Locate the cell with the specified text and output its [X, Y] center coordinate. 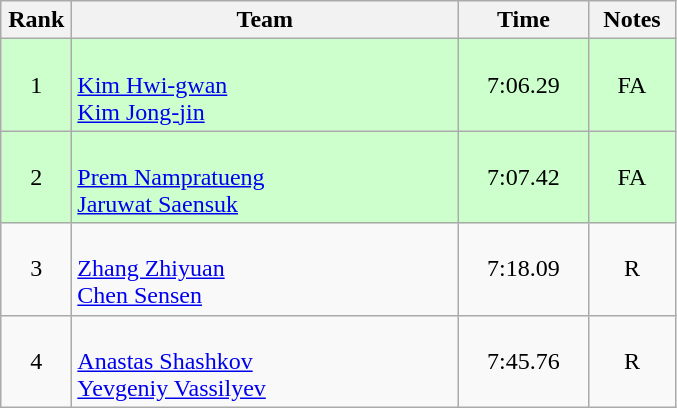
Anastas ShashkovYevgeniy Vassilyev [265, 361]
Zhang ZhiyuanChen Sensen [265, 269]
Kim Hwi-gwanKim Jong-jin [265, 85]
7:06.29 [524, 85]
1 [36, 85]
7:18.09 [524, 269]
Rank [36, 20]
7:07.42 [524, 177]
3 [36, 269]
Team [265, 20]
Time [524, 20]
Prem NampratuengJaruwat Saensuk [265, 177]
4 [36, 361]
7:45.76 [524, 361]
Notes [632, 20]
2 [36, 177]
